Identify which cell holds the provided text, then report its (X, Y) central coordinate. 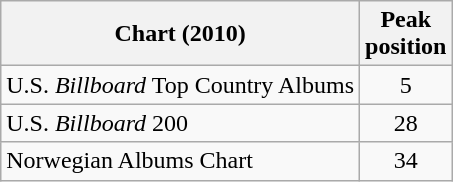
Norwegian Albums Chart (180, 161)
5 (406, 85)
34 (406, 161)
28 (406, 123)
Chart (2010) (180, 34)
U.S. Billboard Top Country Albums (180, 85)
U.S. Billboard 200 (180, 123)
Peakposition (406, 34)
